Return the [x, y] coordinate for the center point of the cell that contains the specified text.  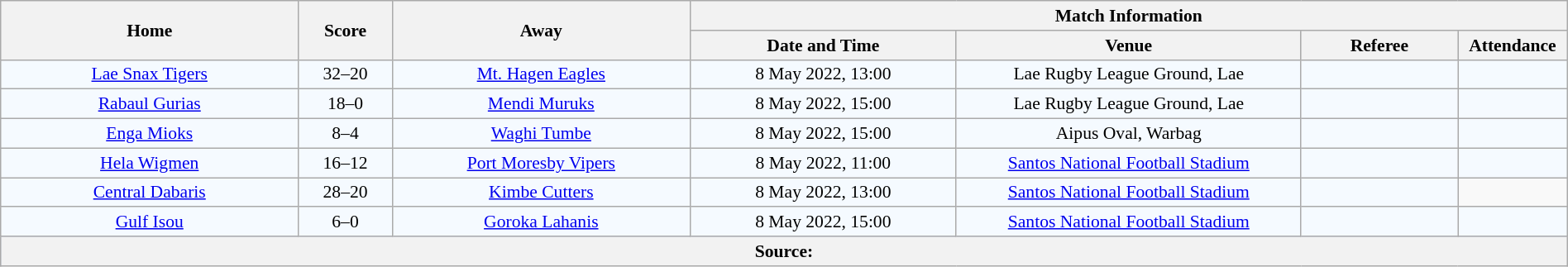
Away [541, 30]
Port Moresby Vipers [541, 163]
Hela Wigmen [150, 163]
Aipus Oval, Warbag [1128, 134]
Kimbe Cutters [541, 193]
Waghi Tumbe [541, 134]
Score [346, 30]
Source: [784, 251]
Attendance [1513, 45]
6–0 [346, 222]
Gulf Isou [150, 222]
Date and Time [823, 45]
28–20 [346, 193]
Home [150, 30]
Enga Mioks [150, 134]
32–20 [346, 74]
Mendi Muruks [541, 104]
8–4 [346, 134]
Mt. Hagen Eagles [541, 74]
Central Dabaris [150, 193]
Match Information [1128, 16]
Lae Snax Tigers [150, 74]
Rabaul Gurias [150, 104]
18–0 [346, 104]
16–12 [346, 163]
Referee [1379, 45]
8 May 2022, 11:00 [823, 163]
Goroka Lahanis [541, 222]
Venue [1128, 45]
